Extract the [X, Y] coordinate from the center of the cell holding the provided text.  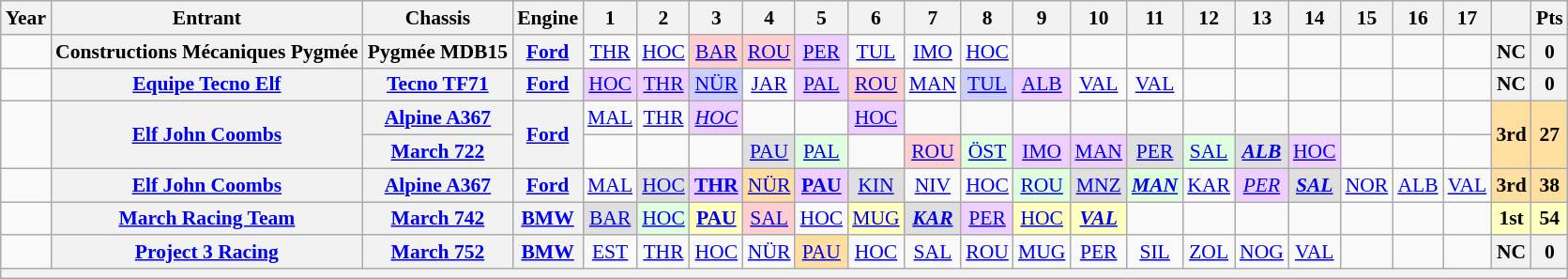
13 [1261, 18]
27 [1550, 135]
SIL [1154, 253]
NIV [933, 185]
1st [1511, 219]
Tecno TF71 [437, 85]
3 [717, 18]
14 [1315, 18]
MNZ [1098, 185]
12 [1209, 18]
NOR [1367, 185]
10 [1098, 18]
9 [1042, 18]
4 [769, 18]
Pygmée MDB15 [437, 52]
Year [26, 18]
NOG [1261, 253]
16 [1417, 18]
March 722 [437, 152]
7 [933, 18]
Chassis [437, 18]
17 [1468, 18]
Equipe Tecno Elf [206, 85]
Engine [548, 18]
JAR [769, 85]
8 [987, 18]
54 [1550, 219]
Constructions Mécaniques Pygmée [206, 52]
11 [1154, 18]
Project 3 Racing [206, 253]
1 [610, 18]
March 752 [437, 253]
5 [821, 18]
6 [876, 18]
38 [1550, 185]
15 [1367, 18]
ZOL [1209, 253]
March 742 [437, 219]
March Racing Team [206, 219]
EST [610, 253]
KIN [876, 185]
ÖST [987, 152]
Pts [1550, 18]
2 [663, 18]
Entrant [206, 18]
